Determine the [X, Y] coordinate at the center of the cell enclosing the given text.  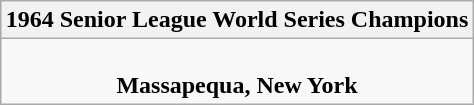
1964 Senior League World Series Champions [237, 20]
Massapequa, New York [237, 72]
